Return (X, Y) of the center of cell containing provided text 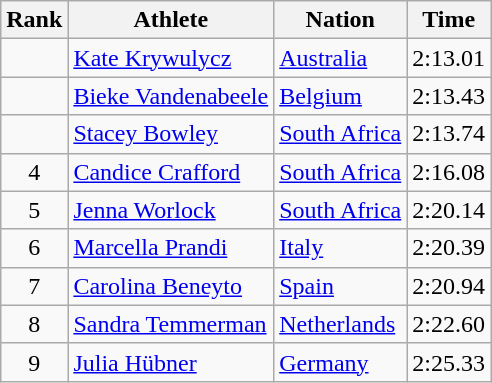
Marcella Prandi (171, 248)
2:20.39 (449, 248)
6 (34, 248)
Spain (340, 286)
2:13.74 (449, 134)
7 (34, 286)
Germany (340, 362)
2:20.14 (449, 210)
2:25.33 (449, 362)
Australia (340, 58)
2:16.08 (449, 172)
Stacey Bowley (171, 134)
Netherlands (340, 324)
Athlete (171, 20)
9 (34, 362)
Bieke Vandenabeele (171, 96)
Nation (340, 20)
Candice Crafford (171, 172)
2:13.01 (449, 58)
Italy (340, 248)
Julia Hübner (171, 362)
Jenna Worlock (171, 210)
Carolina Beneyto (171, 286)
2:20.94 (449, 286)
Sandra Temmerman (171, 324)
Kate Krywulycz (171, 58)
Belgium (340, 96)
Time (449, 20)
2:13.43 (449, 96)
Rank (34, 20)
5 (34, 210)
8 (34, 324)
2:22.60 (449, 324)
4 (34, 172)
